From the cell containing the given text, extract its center point as (X, Y) coordinate. 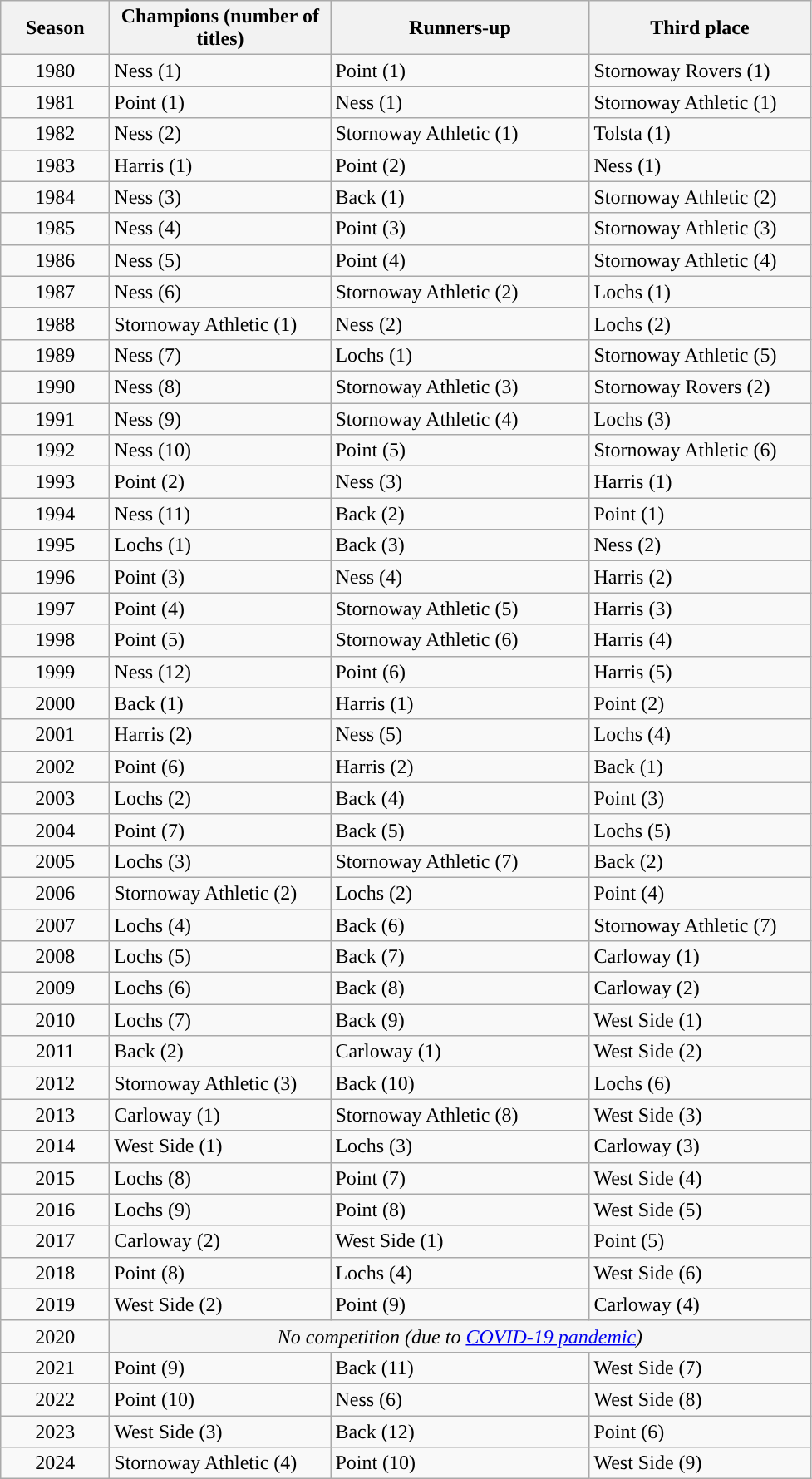
1980 (55, 71)
Ness (8) (220, 387)
2005 (55, 861)
Lochs (8) (220, 1178)
West Side (7) (700, 1368)
2008 (55, 957)
Back (5) (460, 830)
Lochs (9) (220, 1210)
Carloway (4) (700, 1304)
Ness (7) (220, 355)
Harris (5) (700, 672)
2000 (55, 703)
2017 (55, 1241)
1992 (55, 451)
1986 (55, 260)
2012 (55, 1083)
Back (11) (460, 1368)
1983 (55, 165)
2009 (55, 988)
1981 (55, 102)
1985 (55, 229)
Back (8) (460, 988)
West Side (6) (700, 1273)
2011 (55, 1052)
Ness (12) (220, 672)
Season (55, 28)
West Side (4) (700, 1178)
2015 (55, 1178)
Harris (4) (700, 640)
No competition (due to COVID-19 pandemic) (460, 1336)
2014 (55, 1146)
1982 (55, 134)
Stornoway Rovers (2) (700, 387)
1999 (55, 672)
1994 (55, 514)
2019 (55, 1304)
Ness (11) (220, 514)
2023 (55, 1431)
1995 (55, 545)
2003 (55, 798)
1993 (55, 482)
1998 (55, 640)
2010 (55, 1020)
Champions (number of titles) (220, 28)
2020 (55, 1336)
2021 (55, 1368)
1989 (55, 355)
2022 (55, 1399)
Lochs (7) (220, 1020)
Harris (3) (700, 609)
2013 (55, 1115)
Back (10) (460, 1083)
1988 (55, 323)
West Side (9) (700, 1463)
2006 (55, 893)
Ness (9) (220, 418)
1991 (55, 418)
West Side (5) (700, 1210)
Carloway (3) (700, 1146)
Stornoway Rovers (1) (700, 71)
Third place (700, 28)
Back (3) (460, 545)
Back (7) (460, 957)
1997 (55, 609)
Stornoway Athletic (8) (460, 1115)
2001 (55, 735)
2016 (55, 1210)
Tolsta (1) (700, 134)
2007 (55, 925)
2002 (55, 767)
2004 (55, 830)
1990 (55, 387)
2024 (55, 1463)
1984 (55, 197)
West Side (8) (700, 1399)
1987 (55, 292)
Back (6) (460, 925)
Runners-up (460, 28)
Back (12) (460, 1431)
2018 (55, 1273)
Back (9) (460, 1020)
Back (4) (460, 798)
1996 (55, 577)
Ness (10) (220, 451)
